Search for the cell housing the specified text and yield its [X, Y] center coordinate. 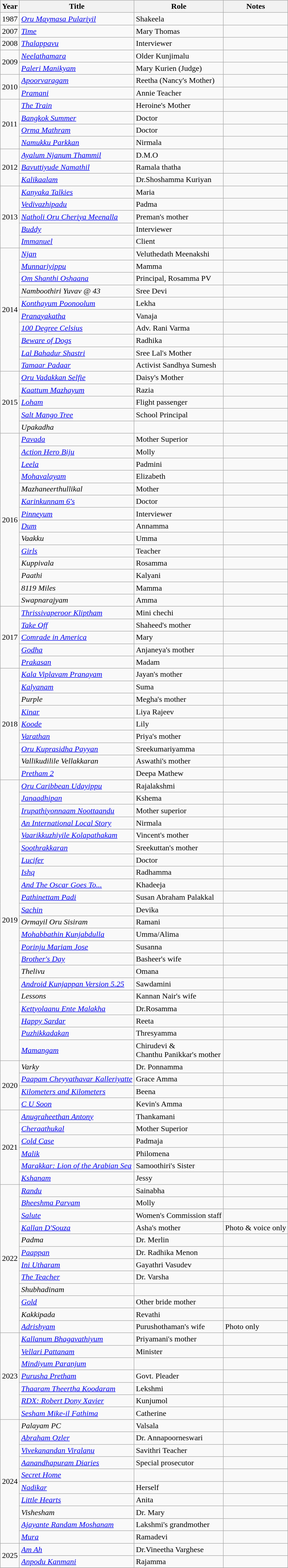
Varathan [77, 736]
Purusha Pretham [77, 1376]
2021 [10, 1147]
Govt. Pleader [179, 1376]
Mamangam [77, 1050]
Savithri Teacher [179, 1450]
Mura [77, 1537]
Kanyaka Talkies [77, 192]
Mini chechi [179, 613]
2014 [10, 309]
Vanaja [179, 316]
Prakasan [77, 662]
Padmaja [179, 1141]
Adv. Rani Varma [179, 328]
RDX: Robert Dony Xavier [77, 1401]
Pramani [77, 93]
Marakkar: Lion of the Arabian Sea [77, 1166]
Ayalum Njanum Thammil [77, 155]
Deepa Mathew [179, 774]
School Principal [179, 415]
Beware of Dogs [77, 340]
Kannan Nair's wife [179, 996]
Kala Viplavam Pranayam [77, 674]
Thaaram Theertha Koodaram [77, 1389]
Lucifer [77, 860]
Kettyolaanu Ente Malakha [77, 1009]
2013 [10, 217]
Kshanam [77, 1178]
Maria [179, 192]
Buddy [77, 229]
Dr.Shoshamma Kuriyan [179, 180]
Ormayil Oru Sisiram [77, 922]
Palayam PC [77, 1426]
Vaakku [77, 538]
Pavada [77, 439]
Chirudevi & Chanthu Panikkar's mother [179, 1050]
Mary [179, 637]
Annie Teacher [179, 93]
Susan Abraham Palakkal [179, 897]
Flight passenger [179, 402]
Porinju Mariam Jose [77, 947]
2012 [10, 167]
Thalappavu [77, 44]
Rosamma [179, 563]
Jayan's mother [179, 674]
Time [77, 31]
Principal, Rosamma PV [179, 279]
Mother [179, 489]
Dum [77, 526]
Aswathi's mother [179, 761]
Beena [179, 1091]
Kilometers and Kilometers [77, 1091]
The Teacher [77, 1277]
Purple [77, 699]
Happy Sardar [77, 1021]
Sree Lal's Mother [179, 353]
Orma Mathram [77, 130]
Amma [179, 600]
Valsala [179, 1426]
Soothrakkaran [77, 848]
Kallan D'Souza [77, 1228]
Vallikudilile Vellakkaran [77, 761]
Dr. Varsha [179, 1277]
2009 [10, 62]
Bheeshma Parvam [77, 1203]
Apoorvaragam [77, 81]
Anita [179, 1500]
2015 [10, 402]
Secret Home [77, 1475]
Kinar [77, 712]
Little Hearts [77, 1500]
Vaarikkuzhiyile Kolapathakam [77, 835]
Umma/Alima [179, 934]
Kuppivala [77, 563]
Oru Caribbean Udayippu [77, 786]
Mohabbathin Kunjabdulla [77, 934]
Dr. Annapoorneswari [179, 1438]
Aanandhapuram Diaries [77, 1463]
2008 [10, 44]
Paathi [77, 576]
Salute [77, 1215]
Bangkok Summer [77, 118]
Sainabha [179, 1191]
Action Hero Biju [77, 452]
Pranayakatha [77, 316]
Kaattum Mazhayum [77, 390]
Role [179, 7]
Sawdamini [179, 984]
Irupathiyonnaam Noottaandu [77, 811]
Koode [77, 724]
2025 [10, 1556]
Take Off [77, 625]
Kallanum Bhagavathiyum [77, 1339]
Lekha [179, 303]
2017 [10, 637]
Loham [77, 402]
Oru Maymasa Pulariyil [77, 19]
Puzhikkadakan [77, 1033]
Rajalakshmi [179, 786]
Suma [179, 687]
2011 [10, 124]
Priyamani's mother [179, 1339]
Anpodu Kanmani [77, 1562]
2010 [10, 87]
Ajayante Randam Moshanam [77, 1524]
Sree Devi [179, 291]
Lekshmi [179, 1389]
Anugraheethan Antony [77, 1116]
2019 [10, 920]
Janaadhipan [77, 798]
Priya's mother [179, 736]
D.M.O [179, 155]
Godha [77, 650]
Radhika [179, 340]
Other bride mother [179, 1302]
Am Ah [77, 1549]
Gayathri Vasudev [179, 1265]
Sreekuttan's mother [179, 848]
Bavuttiyude Namathil [77, 167]
Vellari Pattanam [77, 1351]
Ishq [77, 872]
Namboothiri Yuvav @ 43 [77, 291]
100 Degree Celsius [77, 328]
Kalikaalam [77, 180]
Namukku Parkkan [77, 142]
Nadikar [77, 1487]
Padmini [179, 464]
Paappan [77, 1252]
Basheer's wife [179, 959]
Brother's Day [77, 959]
The Train [77, 105]
Mindiyum Paranjum [77, 1364]
Sreekumariyamma [179, 749]
Mary Thomas [179, 31]
8119 Miles [77, 588]
Umma [179, 538]
Ramadevi [179, 1537]
Minister [179, 1351]
An International Local Story [77, 823]
Ramala thatha [179, 167]
2024 [10, 1482]
Munnariyippu [77, 266]
2007 [10, 31]
Year [10, 7]
Notes [256, 7]
Vedivazhipadu [77, 204]
Ini Utharam [77, 1265]
Title [77, 7]
Asha's mother [179, 1228]
And The Oscar Goes To... [77, 885]
2020 [10, 1085]
Upakadha [77, 427]
Dr. Merlin [179, 1240]
Vincent's mother [179, 835]
Njan [77, 254]
Pretham 2 [77, 774]
Leela [77, 464]
Dr.Rosamma [179, 1009]
Shakeela [179, 19]
Cold Case [77, 1141]
Karinkunnam 6's [77, 501]
Android Kunjappan Version 5.25 [77, 984]
Lal Bahadur Shastri [77, 353]
2016 [10, 520]
Lessons [77, 996]
Cheraathukal [77, 1129]
Pinneyum [77, 514]
C U Soon [77, 1104]
Elizabeth [179, 477]
Rajamma [179, 1562]
Megha's mother [179, 699]
Revathi [179, 1314]
Kunjumol [179, 1401]
Teacher [179, 551]
Lakshmi's grandmother [179, 1524]
Adrishyam [77, 1326]
Lily [179, 724]
Ramani [179, 922]
Dr. Mary [179, 1512]
Sachin [77, 909]
Purushothaman's wife [179, 1326]
Kalyani [179, 576]
Oru Vadakkan Selfie [77, 378]
Philomena [179, 1154]
Abraham Ozler [77, 1438]
Client [179, 242]
Girls [77, 551]
Thelivu [77, 972]
Dr. Radhika Menon [179, 1252]
Daisy's Mother [179, 378]
Reeta [179, 1021]
Randu [77, 1191]
Kalyanam [77, 687]
Gold [77, 1302]
Natholi Oru Cheriya Meenalla [77, 217]
Mazhaneerthullikal [77, 489]
2023 [10, 1376]
Salt Mango Tree [77, 415]
Paapam Cheyyathavar Kalleriyatte [77, 1079]
Mohavalayam [77, 477]
Grace Amma [179, 1079]
Razia [179, 390]
Thresyamma [179, 1033]
Swapnarajyam [77, 600]
Mary Kurien (Judge) [179, 68]
Pathinettam Padi [77, 897]
Liya Rajeev [179, 712]
Shubhadinam [77, 1289]
Annamma [179, 526]
Catherine [179, 1413]
Paleri Manikyam [77, 68]
Varky [77, 1067]
Samoothiri's Sister [179, 1166]
Shaheed's mother [179, 625]
2018 [10, 724]
Dr. Ponnamma [179, 1067]
Anjaneya's mother [179, 650]
Tamaar Padaar [77, 365]
Mother superior [179, 811]
Heroine's Mother [179, 105]
1987 [10, 19]
Dr.Vineetha Varghese [179, 1549]
Preman's mother [179, 217]
Comrade in America [77, 637]
Thankamani [179, 1116]
Susanna [179, 947]
Special prosecutor [179, 1463]
Vivekanandan Viralanu [77, 1450]
Konthayum Poonoolum [77, 303]
Older Kunjimalu [179, 56]
Herself [179, 1487]
Vishesham [77, 1512]
Immanuel [77, 242]
Oru Kuprasidha Payyan [77, 749]
Women's Commission staff [179, 1215]
Reetha (Nancy's Mother) [179, 81]
Khadeeja [179, 885]
Malik [77, 1154]
Veluthedath Meenakshi [179, 254]
Radhamma [179, 872]
Photo only [256, 1326]
Kshema [179, 798]
Kevin's Amma [179, 1104]
Neelathamara [77, 56]
Omana [179, 972]
Madam [179, 662]
Devika [179, 909]
Jessy [179, 1178]
2022 [10, 1259]
Photo & voice only [256, 1228]
Kakkipada [77, 1314]
Sesham Mike-il Fathima [77, 1413]
Om Shanthi Oshaana [77, 279]
Thrissivaperoor Kliptham [77, 613]
Activist Sandhya Sumesh [179, 365]
